Identify which cell holds the provided text, then report its [x, y] central coordinate. 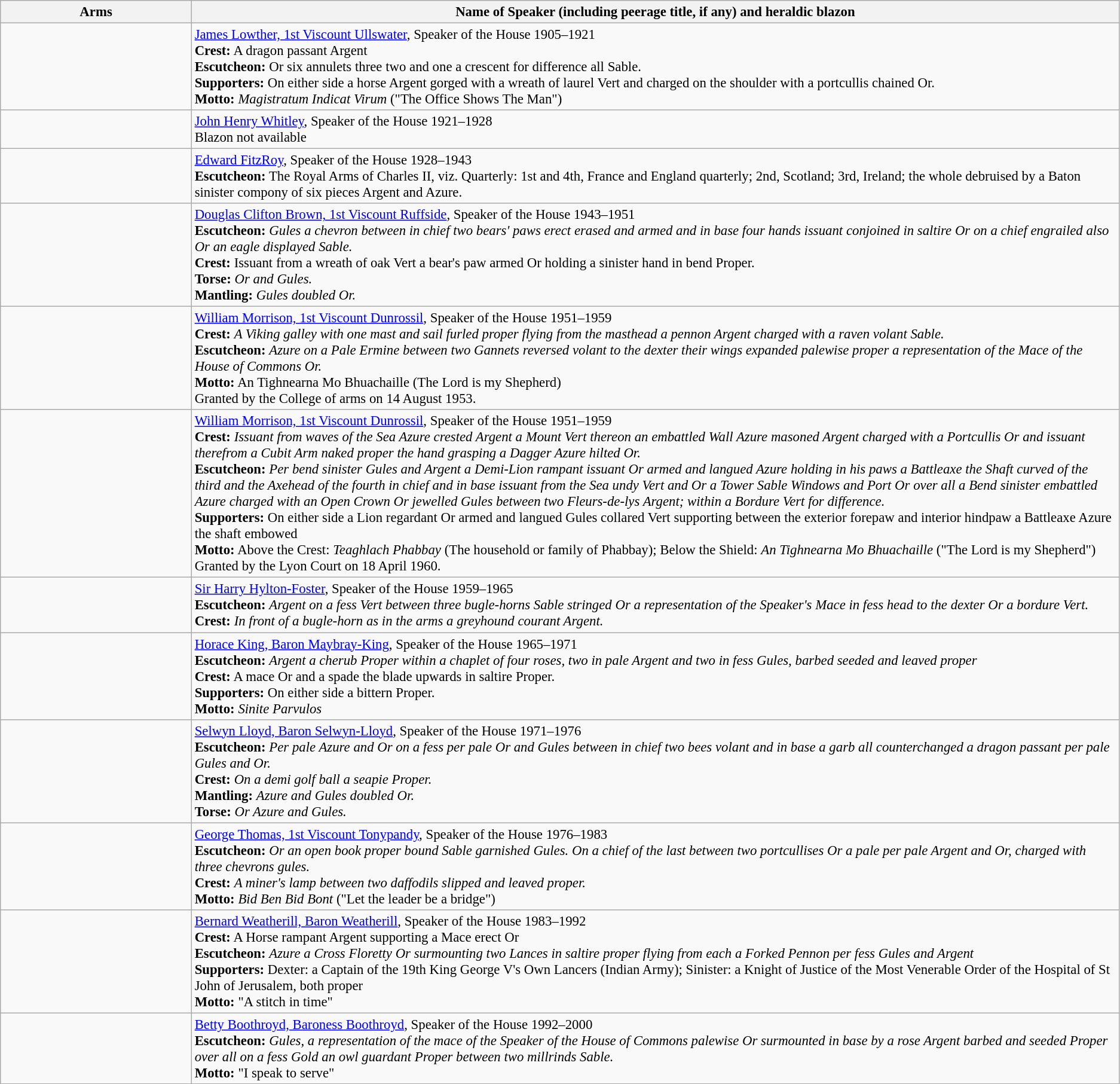
Name of Speaker (including peerage title, if any) and heraldic blazon [655, 12]
John Henry Whitley, Speaker of the House 1921–1928Blazon not available [655, 129]
Arms [96, 12]
